Extract the (x, y) coordinate from the center of the cell holding the provided text.  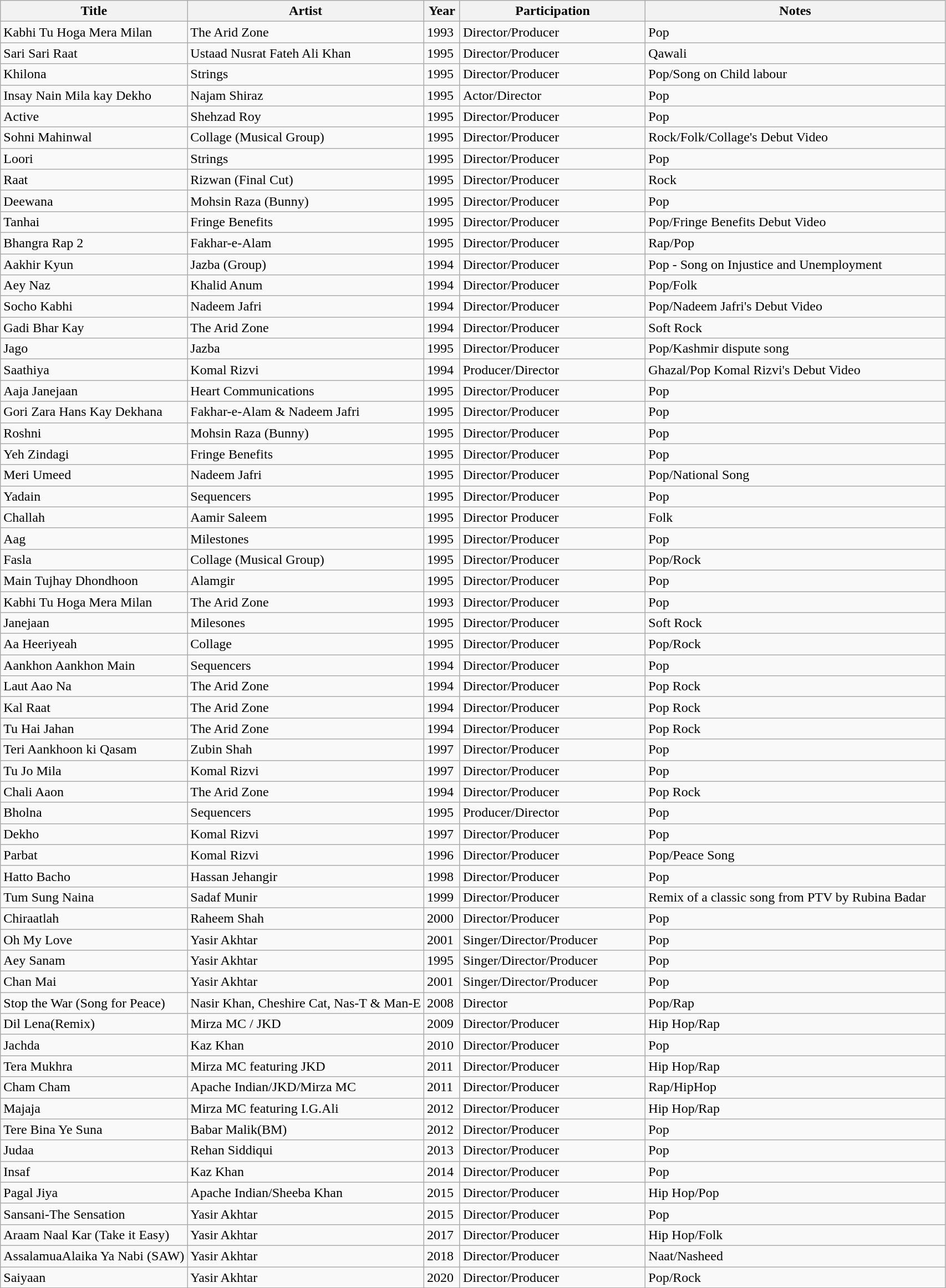
Rap/HipHop (795, 1087)
2018 (441, 1256)
Najam Shiraz (306, 95)
Insay Nain Mila kay Dekho (94, 95)
Actor/Director (552, 95)
2017 (441, 1235)
Pop - Song on Injustice and Unemployment (795, 264)
Rock (795, 180)
Gori Zara Hans Kay Dekhana (94, 412)
1996 (441, 855)
Jazba (Group) (306, 264)
Shehzad Roy (306, 116)
Challah (94, 517)
Pop/Fringe Benefits Debut Video (795, 222)
Alamgir (306, 581)
AssalamuaAlaika Ya Nabi (SAW) (94, 1256)
Rizwan (Final Cut) (306, 180)
Tanhai (94, 222)
Stop the War (Song for Peace) (94, 1003)
Naat/Nasheed (795, 1256)
Judaa (94, 1150)
2008 (441, 1003)
Director Producer (552, 517)
Janejaan (94, 623)
Heart Communications (306, 391)
Fakhar-e-Alam (306, 243)
Raat (94, 180)
Notes (795, 11)
Remix of a classic song from PTV by Rubina Badar (795, 897)
Zubin Shah (306, 750)
Aey Sanam (94, 961)
Yeh Zindagi (94, 454)
Aa Heeriyeah (94, 644)
Mirza MC featuring I.G.Ali (306, 1108)
Fakhar-e-Alam & Nadeem Jafri (306, 412)
Aankhon Aankhon Main (94, 665)
Pop/Rap (795, 1003)
Active (94, 116)
2020 (441, 1277)
Tu Jo Mila (94, 771)
Director (552, 1003)
2000 (441, 918)
Mirza MC / JKD (306, 1024)
Hassan Jehangir (306, 876)
Ustaad Nusrat Fateh Ali Khan (306, 53)
Socho Kabhi (94, 307)
Pop/Nadeem Jafri's Debut Video (795, 307)
Meri Umeed (94, 475)
Deewana (94, 201)
Qawali (795, 53)
2009 (441, 1024)
Title (94, 11)
Saathiya (94, 370)
2014 (441, 1172)
Sadaf Munir (306, 897)
Jazba (306, 349)
Nasir Khan, Cheshire Cat, Nas-T & Man-E (306, 1003)
Hip Hop/Folk (795, 1235)
Teri Aankhoon ki Qasam (94, 750)
Artist (306, 11)
Khilona (94, 74)
Raheem Shah (306, 918)
Sohni Mahinwal (94, 138)
2013 (441, 1150)
Pop/Song on Child labour (795, 74)
Jachda (94, 1045)
Hip Hop/Pop (795, 1193)
Pop/National Song (795, 475)
1999 (441, 897)
Insaf (94, 1172)
Sansani-The Sensation (94, 1214)
Rap/Pop (795, 243)
Sari Sari Raat (94, 53)
Gadi Bhar Kay (94, 328)
Aaja Janejaan (94, 391)
1998 (441, 876)
Rehan Siddiqui (306, 1150)
Saiyaan (94, 1277)
Year (441, 11)
Bhangra Rap 2 (94, 243)
Babar Malik(BM) (306, 1129)
Aag (94, 538)
Dil Lena(Remix) (94, 1024)
Majaja (94, 1108)
Tere Bina Ye Suna (94, 1129)
Main Tujhay Dhondhoon (94, 581)
Aakhir Kyun (94, 264)
Folk (795, 517)
Parbat (94, 855)
Jago (94, 349)
Hatto Bacho (94, 876)
Roshni (94, 433)
Collage (306, 644)
Pop/Peace Song (795, 855)
2010 (441, 1045)
Tum Sung Naina (94, 897)
Kal Raat (94, 707)
Cham Cham (94, 1087)
Pop/Kashmir dispute song (795, 349)
Chiraatlah (94, 918)
Mirza MC featuring JKD (306, 1066)
Chan Mai (94, 982)
Tu Hai Jahan (94, 729)
Loori (94, 159)
Apache Indian/Sheeba Khan (306, 1193)
Participation (552, 11)
Milesones (306, 623)
Chali Aaon (94, 792)
Yadain (94, 496)
Dekho (94, 834)
Aey Naz (94, 286)
Pop/Folk (795, 286)
Apache Indian/JKD/Mirza MC (306, 1087)
Tera Mukhra (94, 1066)
Bholna (94, 813)
Araam Naal Kar (Take it Easy) (94, 1235)
Ghazal/Pop Komal Rizvi's Debut Video (795, 370)
Khalid Anum (306, 286)
Milestones (306, 538)
Fasla (94, 559)
Oh My Love (94, 940)
Pagal Jiya (94, 1193)
Aamir Saleem (306, 517)
Rock/Folk/Collage's Debut Video (795, 138)
Laut Aao Na (94, 686)
